Return the (x, y) coordinate for the center point of the cell that contains the specified text.  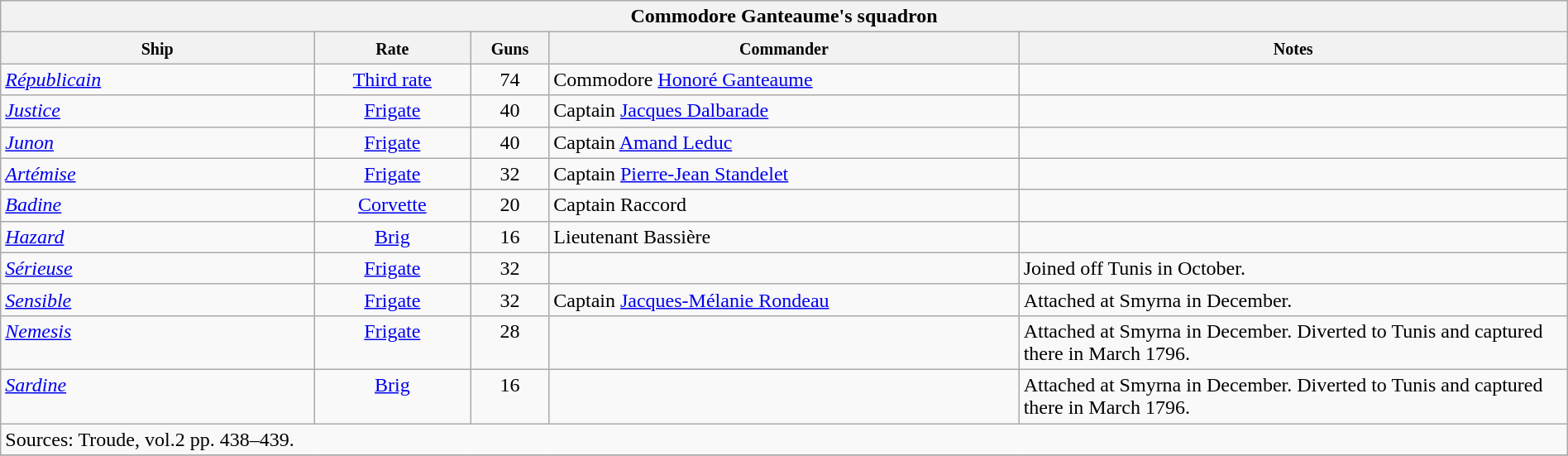
Commander (784, 48)
Hazard (157, 237)
74 (509, 79)
Captain Jacques-Mélanie Rondeau (784, 300)
Justice (157, 111)
Attached at Smyrna in December. (1293, 300)
Captain Pierre-Jean Standelet (784, 174)
Sensible (157, 300)
Républicain (157, 79)
Sources: Troude, vol.2 pp. 438–439. (784, 439)
Badine (157, 205)
Artémise (157, 174)
Joined off Tunis in October. (1293, 268)
Junon (157, 142)
Third rate (392, 79)
20 (509, 205)
Captain Amand Leduc (784, 142)
Guns (509, 48)
Nemesis (157, 343)
28 (509, 343)
Commodore Ganteaume's squadron (784, 17)
Notes (1293, 48)
Sérieuse (157, 268)
Sardine (157, 396)
Corvette (392, 205)
Commodore Honoré Ganteaume (784, 79)
Lieutenant Bassière (784, 237)
Captain Jacques Dalbarade (784, 111)
Captain Raccord (784, 205)
Ship (157, 48)
Rate (392, 48)
